Detect which cell encompasses the target text, then output its [x, y] center coordinate. 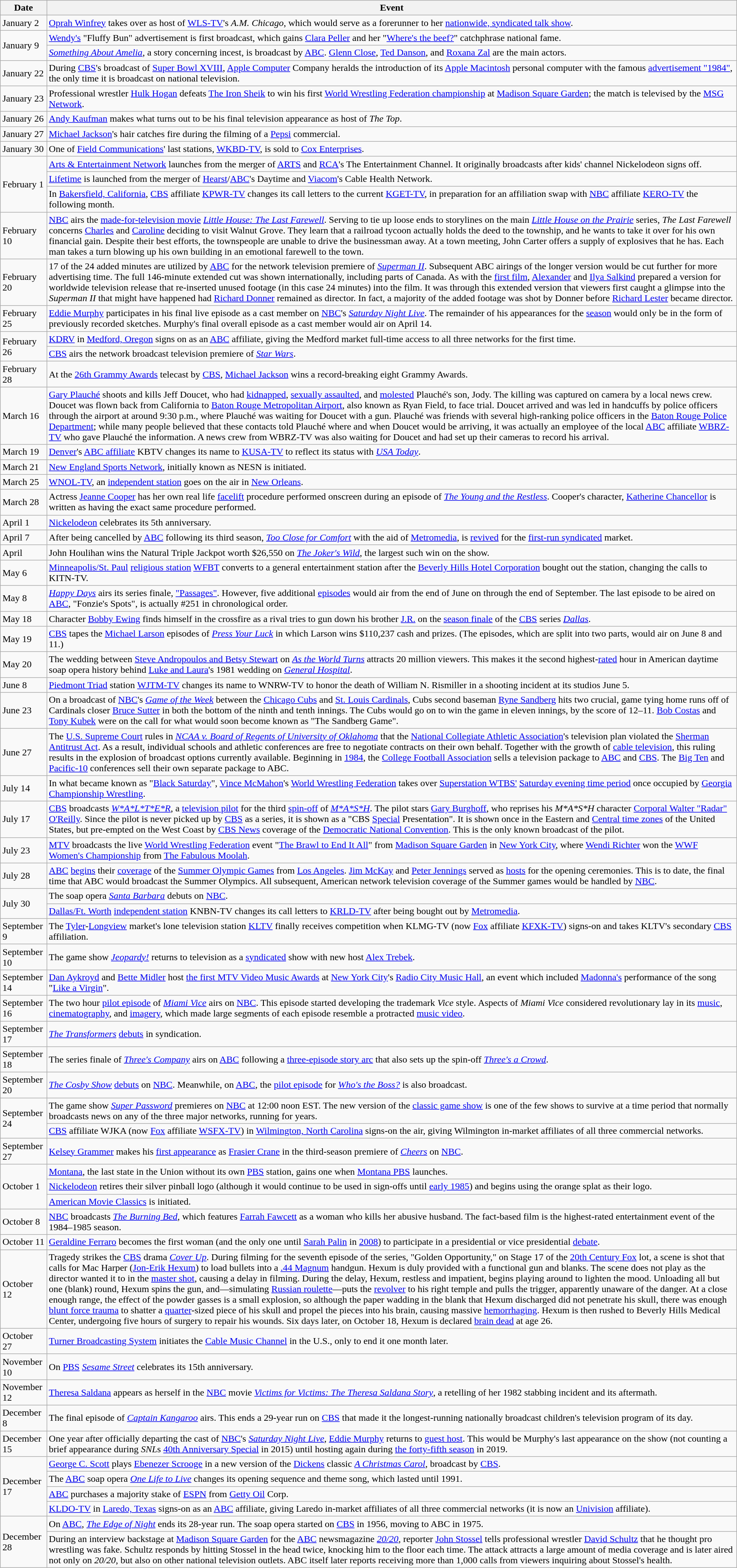
Kelsey Grammer makes his first appearance as Frasier Crane in the third-season premiere of Cheers on NBC. [392, 1151]
March 19 [24, 452]
One of Field Communications' last stations, WKBD-TV, is sold to Cox Enterprises. [392, 149]
Geraldine Ferraro becomes the first woman (and the only one until Sarah Palin in 2008) to participate in a presidential or vice presidential debate. [392, 1242]
ABC purchases a majority stake of ESPN from Getty Oil Corp. [392, 1494]
WNOL-TV, an independent station goes on the air in New Orleans. [392, 482]
March 25 [24, 482]
Character Bobby Ewing finds himself in the crossfire as a rival tries to gun down his brother J.R. on the season finale of the CBS series Dallas. [392, 618]
February 10 [24, 235]
January 23 [24, 98]
January 22 [24, 73]
December 17 [24, 1487]
April 7 [24, 537]
On PBS Sesame Street celebrates its 15th anniversary. [392, 1367]
September 16 [24, 1008]
April [24, 552]
Nickelodeon celebrates its 5th anniversary. [392, 522]
Date [24, 8]
January 30 [24, 149]
October 1 [24, 1187]
At the 26th Grammy Awards telecast by CBS, Michael Jackson wins a record-breaking eight Grammy Awards. [392, 374]
June 23 [24, 711]
September 24 [24, 1118]
September 10 [24, 957]
September 9 [24, 931]
May 8 [24, 598]
May 18 [24, 618]
September 14 [24, 983]
Montana, the last state in the Union without its own PBS station, gains one when Montana PBS launches. [392, 1172]
July 17 [24, 819]
June 27 [24, 752]
The series finale of Three's Company airs on ABC following a three-episode story arc that also sets up the spin-off Three's a Crowd. [392, 1060]
Something About Amelia, a story concerning incest, is broadcast by ABC. Glenn Close, Ted Danson, and Roxana Zal are the main actors. [392, 53]
The ABC soap opera One Life to Live changes its opening sequence and theme song, which lasted until 1991. [392, 1479]
February 26 [24, 346]
January 2 [24, 23]
July 14 [24, 788]
John Houlihan wins the Natural Triple Jackpot worth $26,550 on The Joker's Wild, the largest such win on the show. [392, 552]
March 21 [24, 467]
February 28 [24, 374]
September 20 [24, 1085]
December 8 [24, 1418]
American Movie Classics is initiated. [392, 1201]
July 23 [24, 850]
On ABC, The Edge of Night ends its 28-year run. The soap opera started on CBS in 1956, moving to ABC in 1975. [392, 1524]
New England Sports Network, initially known as NESN is initiated. [392, 467]
CBS airs the network broadcast television premiere of Star Wars. [392, 354]
George C. Scott plays Ebenezer Scrooge in a new version of the Dickens classic A Christmas Carol, broadcast by CBS. [392, 1464]
The game show Jeopardy! returns to television as a syndicated show with new host Alex Trebek. [392, 957]
March 28 [24, 502]
November 12 [24, 1392]
June 8 [24, 685]
The soap opera Santa Barbara debuts on NBC. [392, 896]
October 11 [24, 1242]
February 20 [24, 283]
September 18 [24, 1060]
April 1 [24, 522]
July 30 [24, 903]
Dallas/Ft. Worth independent station KNBN-TV changes its call letters to KRLD-TV after being bought out by Metromedia. [392, 911]
July 28 [24, 876]
December 28 [24, 1542]
Wendy's "Fluffy Bun" advertisement is first broadcast, which gains Clara Peller and her "Where's the beef?" catchphrase national fame. [392, 38]
May 19 [24, 639]
May 6 [24, 572]
Lifetime is launched from the merger of Hearst/ABC's Daytime and Viacom's Cable Health Network. [392, 179]
May 20 [24, 665]
Piedmont Triad station WJTM-TV changes its name to WNRW-TV to honor the death of William N. Rismiller in a shooting incident at its studios June 5. [392, 685]
October 27 [24, 1341]
KDRV in Medford, Oregon signs on as an ABC affiliate, giving the Medford market full-time access to all three networks for the first time. [392, 339]
October 8 [24, 1222]
January 27 [24, 134]
January 9 [24, 45]
The Transformers debuts in syndication. [392, 1034]
Event [392, 8]
February 1 [24, 184]
Denver's ABC affiliate KBTV changes its name to KUSA-TV to reflect its status with USA Today. [392, 452]
December 15 [24, 1443]
September 17 [24, 1034]
Oprah Winfrey takes over as host of WLS-TV's A.M. Chicago, which would serve as a forerunner to her nationwide, syndicated talk show. [392, 23]
Turner Broadcasting System initiates the Cable Music Channel in the U.S., only to end it one month later. [392, 1341]
Michael Jackson's hair catches fire during the filming of a Pepsi commercial. [392, 134]
January 26 [24, 119]
September 27 [24, 1151]
Andy Kaufman makes what turns out to be his final television appearance as host of The Top. [392, 119]
The Cosby Show debuts on NBC. Meanwhile, on ABC, the pilot episode for Who's the Boss? is also broadcast. [392, 1085]
October 12 [24, 1289]
March 16 [24, 416]
November 10 [24, 1367]
February 25 [24, 319]
